From the cell containing the given text, extract its center point as [x, y] coordinate. 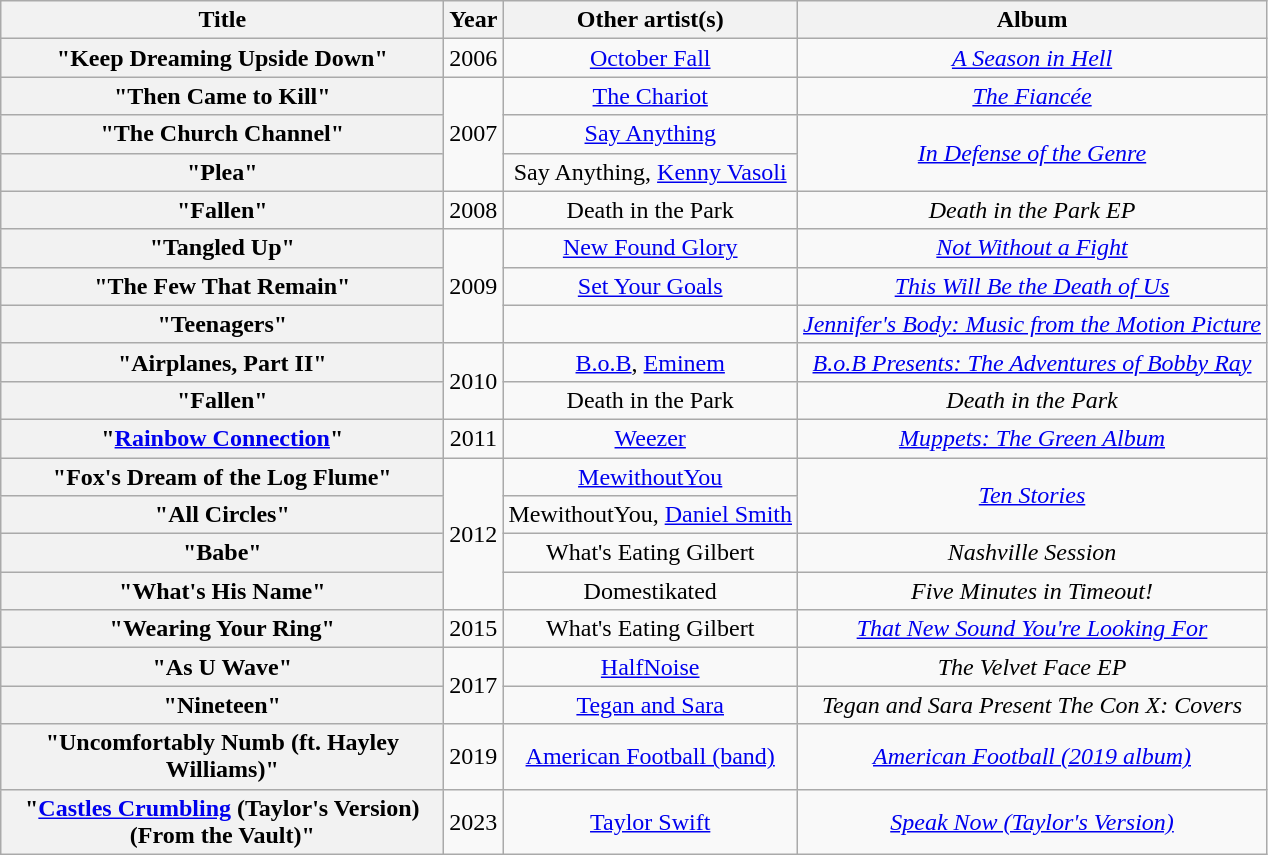
2019 [474, 756]
2006 [474, 58]
"What's His Name" [222, 591]
Speak Now (Taylor's Version) [1032, 822]
The Chariot [650, 96]
"All Circles" [222, 515]
Muppets: The Green Album [1032, 438]
"The Few That Remain" [222, 286]
Year [474, 20]
That New Sound You're Looking For [1032, 629]
Death in the Park EP [1032, 210]
Jennifer's Body: Music from the Motion Picture [1032, 324]
"The Church Channel" [222, 134]
2011 [474, 438]
American Football (band) [650, 756]
"Uncomfortably Numb (ft. Hayley Williams)" [222, 756]
The Fiancée [1032, 96]
2008 [474, 210]
Five Minutes in Timeout! [1032, 591]
The Velvet Face EP [1032, 667]
Not Without a Fight [1032, 248]
American Football (2019 album) [1032, 756]
2023 [474, 822]
Title [222, 20]
"Fox's Dream of the Log Flume" [222, 477]
"Airplanes, Part II" [222, 362]
A Season in Hell [1032, 58]
"Then Came to Kill" [222, 96]
"Nineteen" [222, 705]
Album [1032, 20]
Say Anything, Kenny Vasoli [650, 172]
Ten Stories [1032, 496]
MewithoutYou, Daniel Smith [650, 515]
Weezer [650, 438]
"Plea" [222, 172]
2017 [474, 686]
"Wearing Your Ring" [222, 629]
Set Your Goals [650, 286]
2007 [474, 134]
October Fall [650, 58]
Domestikated [650, 591]
"Keep Dreaming Upside Down" [222, 58]
"Castles Crumbling (Taylor's Version) (From the Vault)" [222, 822]
"Rainbow Connection" [222, 438]
Say Anything [650, 134]
B.o.B Presents: The Adventures of Bobby Ray [1032, 362]
"Tangled Up" [222, 248]
Nashville Session [1032, 553]
2012 [474, 534]
2015 [474, 629]
Other artist(s) [650, 20]
"Teenagers" [222, 324]
New Found Glory [650, 248]
Taylor Swift [650, 822]
Tegan and Sara Present The Con X: Covers [1032, 705]
MewithoutYou [650, 477]
This Will Be the Death of Us [1032, 286]
In Defense of the Genre [1032, 153]
2010 [474, 381]
"Babe" [222, 553]
Tegan and Sara [650, 705]
2009 [474, 286]
"As U Wave" [222, 667]
HalfNoise [650, 667]
B.o.B, Eminem [650, 362]
